Find where the given text appears and provide that cell's center as (X, Y) coordinate. 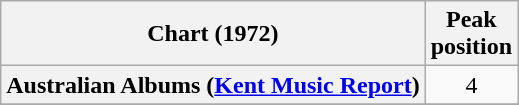
Australian Albums (Kent Music Report) (213, 85)
Peakposition (471, 34)
Chart (1972) (213, 34)
4 (471, 85)
